Identify which cell holds the provided text, then report its [X, Y] central coordinate. 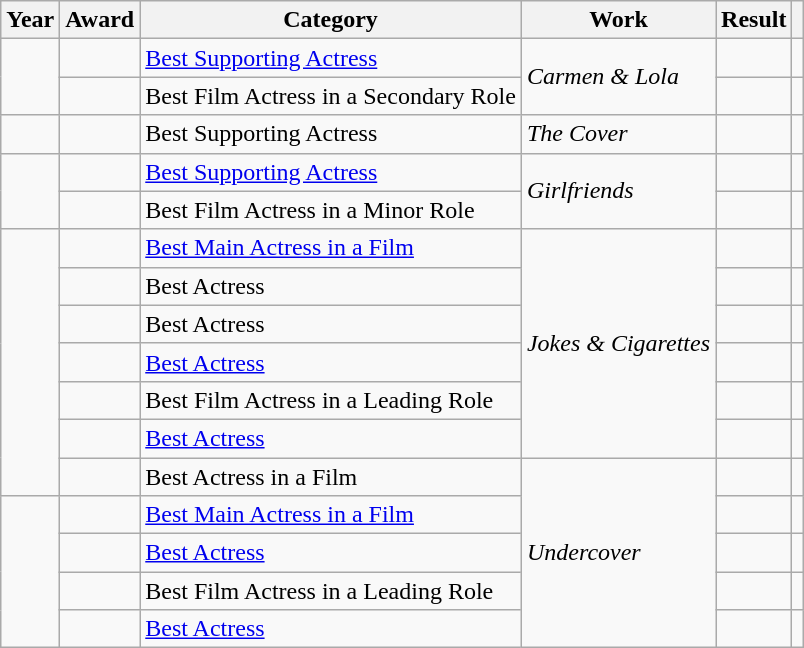
The Cover [618, 134]
Undercover [618, 553]
Girlfriends [618, 191]
Work [618, 20]
Best Film Actress in a Secondary Role [331, 96]
Year [30, 20]
Carmen & Lola [618, 77]
Award [100, 20]
Result [754, 20]
Category [331, 20]
Jokes & Cigarettes [618, 343]
Best Actress in a Film [331, 477]
Best Film Actress in a Minor Role [331, 210]
